Extract the [X, Y] coordinate from the center of the cell holding the provided text.  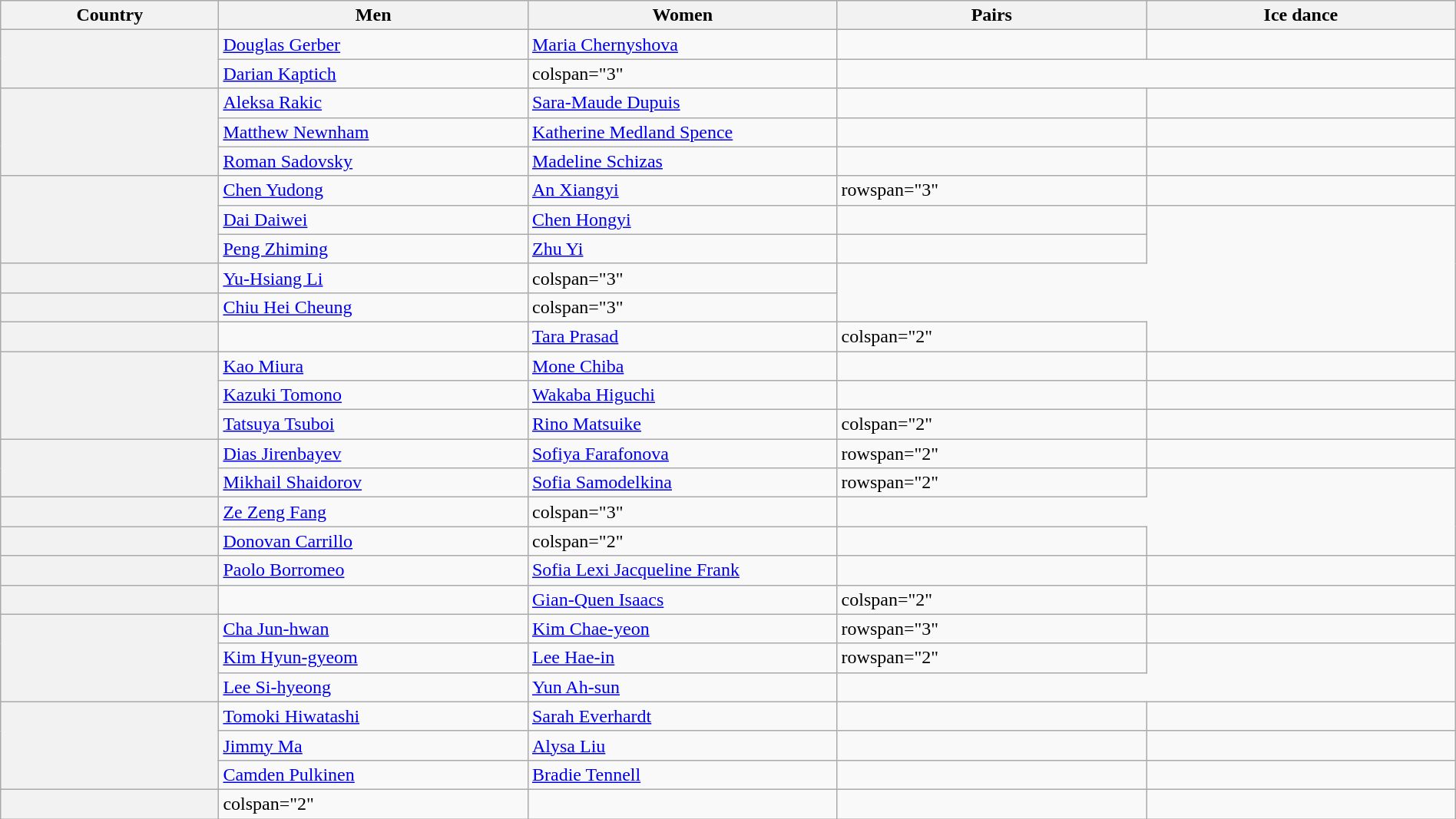
Yun Ah-sun [682, 687]
Chen Hongyi [682, 220]
Maria Chernyshova [682, 45]
Gian-Quen Isaacs [682, 599]
Ice dance [1301, 15]
Kazuki Tomono [373, 395]
Sarah Everhardt [682, 716]
Mikhail Shaidorov [373, 483]
Camden Pulkinen [373, 774]
Roman Sadovsky [373, 161]
Kim Hyun-gyeom [373, 658]
Chiu Hei Cheung [373, 307]
Darian Kaptich [373, 74]
Katherine Medland Spence [682, 132]
Pairs [992, 15]
Ze Zeng Fang [373, 512]
Lee Si-hyeong [373, 687]
Rino Matsuike [682, 424]
Bradie Tennell [682, 774]
Kao Miura [373, 366]
Wakaba Higuchi [682, 395]
Dias Jirenbayev [373, 454]
Alysa Liu [682, 745]
Sara-Maude Dupuis [682, 103]
Cha Jun-hwan [373, 629]
Chen Yudong [373, 190]
Sofiya Farafonova [682, 454]
Yu-Hsiang Li [373, 278]
Paolo Borromeo [373, 570]
Donovan Carrillo [373, 541]
Tara Prasad [682, 336]
Tomoki Hiwatashi [373, 716]
Tatsuya Tsuboi [373, 424]
An Xiangyi [682, 190]
Dai Daiwei [373, 220]
Country [110, 15]
Aleksa Rakic [373, 103]
Sofia Samodelkina [682, 483]
Matthew Newnham [373, 132]
Kim Chae-yeon [682, 629]
Lee Hae-in [682, 658]
Peng Zhiming [373, 249]
Women [682, 15]
Douglas Gerber [373, 45]
Sofia Lexi Jacqueline Frank [682, 570]
Zhu Yi [682, 249]
Mone Chiba [682, 366]
Men [373, 15]
Jimmy Ma [373, 745]
Madeline Schizas [682, 161]
